Identify which cell holds the provided text, then report its (x, y) central coordinate. 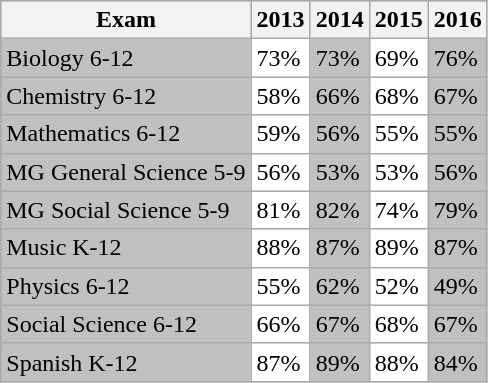
82% (340, 210)
49% (458, 286)
MG Social Science 5-9 (126, 210)
MG General Science 5-9 (126, 172)
Social Science 6-12 (126, 324)
76% (458, 58)
Physics 6-12 (126, 286)
59% (280, 134)
52% (398, 286)
2015 (398, 20)
Music K-12 (126, 248)
74% (398, 210)
79% (458, 210)
2013 (280, 20)
69% (398, 58)
2014 (340, 20)
Mathematics 6-12 (126, 134)
81% (280, 210)
Biology 6-12 (126, 58)
84% (458, 362)
58% (280, 96)
Spanish K-12 (126, 362)
62% (340, 286)
Chemistry 6-12 (126, 96)
Exam (126, 20)
2016 (458, 20)
